Determine the [X, Y] coordinate at the center of the cell enclosing the given text.  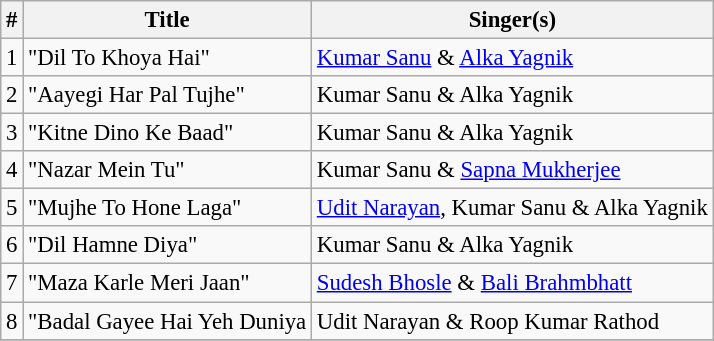
1 [12, 58]
"Nazar Mein Tu" [168, 170]
Kumar Sanu & Sapna Mukherjee [513, 170]
Title [168, 20]
"Maza Karle Meri Jaan" [168, 283]
"Mujhe To Hone Laga" [168, 208]
2 [12, 95]
"Kitne Dino Ke Baad" [168, 133]
Udit Narayan, Kumar Sanu & Alka Yagnik [513, 208]
"Badal Gayee Hai Yeh Duniya [168, 321]
6 [12, 245]
3 [12, 133]
"Dil Hamne Diya" [168, 245]
"Aayegi Har Pal Tujhe" [168, 95]
Udit Narayan & Roop Kumar Rathod [513, 321]
# [12, 20]
Singer(s) [513, 20]
8 [12, 321]
7 [12, 283]
4 [12, 170]
Sudesh Bhosle & Bali Brahmbhatt [513, 283]
"Dil To Khoya Hai" [168, 58]
5 [12, 208]
